Detect which cell encompasses the target text, then output its (x, y) center coordinate. 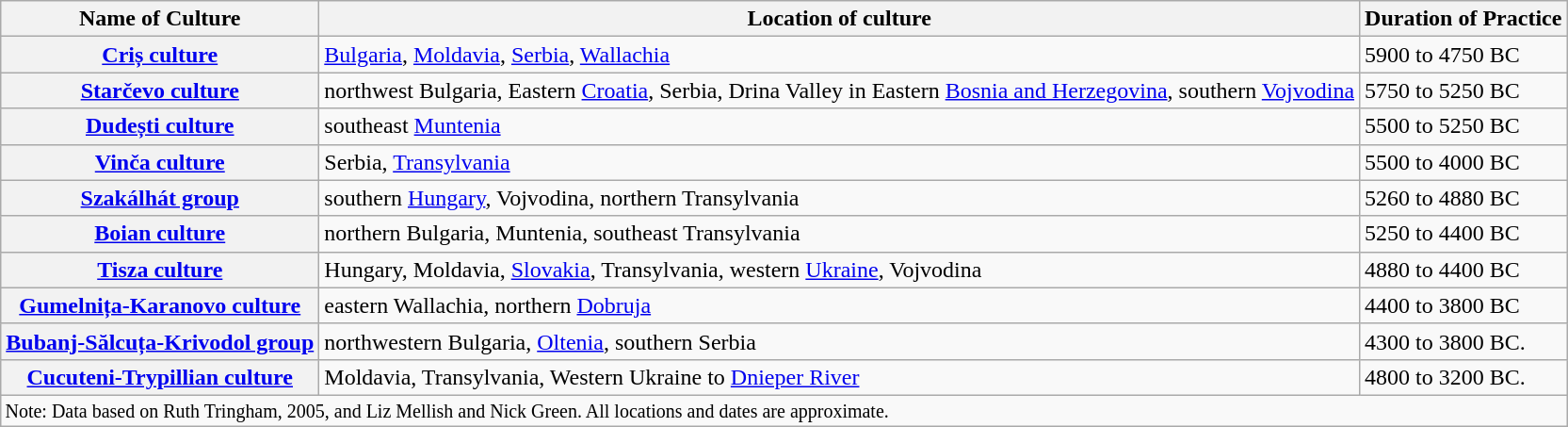
4800 to 3200 BC. (1463, 377)
Bubanj-Sălcuța-Krivodol group (160, 341)
Bulgaria, Moldavia, Serbia, Wallachia (840, 55)
Gumelnița-Karanovo culture (160, 305)
4300 to 3800 BC. (1463, 341)
Location of culture (840, 19)
5900 to 4750 BC (1463, 55)
Dudești culture (160, 126)
Name of Culture (160, 19)
Criș culture (160, 55)
5260 to 4880 BC (1463, 198)
southeast Muntenia (840, 126)
Boian culture (160, 234)
4400 to 3800 BC (1463, 305)
northwestern Bulgaria, Oltenia, southern Serbia (840, 341)
5750 to 5250 BC (1463, 90)
Serbia, Transylvania (840, 162)
Hungary, Moldavia, Slovakia, Transylvania, western Ukraine, Vojvodina (840, 270)
southern Hungary, Vojvodina, northern Transylvania (840, 198)
Vinča culture (160, 162)
4880 to 4400 BC (1463, 270)
Starčevo culture (160, 90)
5500 to 4000 BC (1463, 162)
Note: Data based on Ruth Tringham, 2005, and Liz Mellish and Nick Green. All locations and dates are approximate. (784, 411)
Szakálhát group (160, 198)
eastern Wallachia, northern Dobruja (840, 305)
5500 to 5250 BC (1463, 126)
Duration of Practice (1463, 19)
northwest Bulgaria, Eastern Croatia, Serbia, Drina Valley in Eastern Bosnia and Herzegovina, southern Vojvodina (840, 90)
Tisza culture (160, 270)
northern Bulgaria, Muntenia, southeast Transylvania (840, 234)
Moldavia, Transylvania, Western Ukraine to Dnieper River (840, 377)
5250 to 4400 BC (1463, 234)
Cucuteni-Trypillian culture (160, 377)
